Output the [X, Y] coordinate of the center of the cell containing the given text.  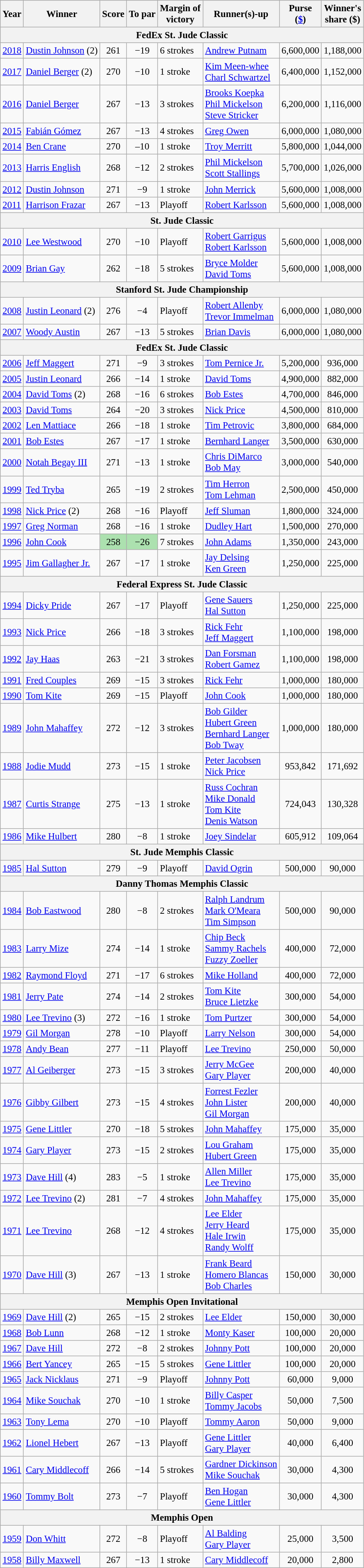
Andy Bean [62, 1049]
Greg Norman [62, 526]
Gary Player [62, 1151]
Cary Middlecoff [62, 1470]
Jay Delsing Ken Green [241, 563]
1974 [12, 1151]
1963 [12, 1422]
Fred Couples [62, 680]
Larry Mize [62, 948]
St. Jude Memphis Classic [182, 852]
1972 [12, 1199]
250,000 [301, 1049]
1982 [12, 975]
Daniel Berger (2) [62, 72]
Dudley Hart [241, 526]
Dicky Pride [62, 605]
Gene Sauers Hal Sutton [241, 605]
1,188,000 [342, 51]
Mike Souchak [62, 1401]
Year [12, 14]
Federal Express St. Jude Classic [182, 584]
171,692 [342, 766]
6,400,000 [301, 72]
1971 [12, 1231]
Jay Haas [62, 659]
Lionel Hebert [62, 1443]
1962 [12, 1443]
1997 [12, 526]
2013 [12, 168]
264 [114, 410]
278 [114, 1033]
275 [114, 805]
Danny Thomas Memphis Classic [182, 883]
Ben Hogan Gene Littler [241, 1497]
To par [143, 14]
1,116,000 [342, 104]
Tommy Aaron [241, 1422]
1983 [12, 948]
684,000 [342, 426]
Rick Fehr [241, 680]
Memphis Open [182, 1518]
−5 [143, 1177]
John Merrick [241, 189]
1959 [12, 1539]
Gil Morgan [62, 1033]
1999 [12, 489]
Score [114, 14]
Joey Sindelar [241, 837]
279 [114, 868]
1966 [12, 1364]
2,500,000 [301, 489]
Allen Miller Lee Trevino [241, 1177]
Jack Nicklaus [62, 1380]
1990 [12, 696]
2012 [12, 189]
1995 [12, 563]
Jerry Pate [62, 996]
3,500,000 [301, 441]
Bryce Molder David Toms [241, 268]
1,800,000 [301, 511]
David Ogrin [241, 868]
4,500,000 [301, 410]
1964 [12, 1401]
Chris DiMarco Bob May [241, 462]
846,000 [342, 394]
1975 [12, 1129]
Gardner Dickinson Mike Souchak [241, 1470]
Al Balding Gary Player [241, 1539]
Don Whitt [62, 1539]
Bob Eastwood [62, 910]
Winner [62, 14]
270,000 [342, 526]
6,400 [342, 1443]
Justin Leonard (2) [62, 311]
Harrison Frazar [62, 205]
Ted Tryba [62, 489]
Lee Trevino (2) [62, 1199]
Robert Garrigus Robert Karlsson [241, 242]
Lee Elder [241, 1317]
Gene Littler Gary Player [241, 1443]
1968 [12, 1333]
724,043 [301, 805]
Russ Cochran Mike Donald Tom Kite Denis Watson [241, 805]
1,350,000 [301, 542]
−20 [143, 410]
5,800,000 [301, 147]
1985 [12, 868]
450,000 [342, 489]
Margin ofvictory [180, 14]
Len Mattiace [62, 426]
630,000 [342, 441]
3,800,000 [301, 426]
Fabián Gómez [62, 131]
Nick Price (2) [62, 511]
1984 [12, 910]
2018 [12, 51]
2010 [12, 242]
2014 [12, 147]
7,500 [342, 1401]
Lou Graham Hubert Green [241, 1151]
Notah Begay III [62, 462]
258 [114, 542]
1987 [12, 805]
−11 [143, 1049]
Greg Owen [241, 131]
109,064 [342, 837]
Jerry McGee Gary Player [241, 1070]
David Toms (2) [62, 394]
1989 [12, 728]
261 [114, 51]
Hal Sutton [62, 868]
936,000 [342, 363]
1965 [12, 1380]
283 [114, 1177]
Stanford St. Jude Championship [182, 290]
Justin Leonard [62, 379]
Ben Crane [62, 147]
1998 [12, 511]
1991 [12, 680]
1973 [12, 1177]
Forrest Fezler John Lister Gil Morgan [241, 1103]
Phil Mickelson Scott Stallings [241, 168]
Tommy Bolt [62, 1497]
1,500,000 [301, 526]
1960 [12, 1497]
Troy Merritt [241, 147]
262 [114, 268]
Tony Lema [62, 1422]
Dan Forsman Robert Gamez [241, 659]
2004 [12, 394]
2015 [12, 131]
Dustin Johnson [62, 189]
Jodie Mudd [62, 766]
Tom Pernice Jr. [241, 363]
1970 [12, 1274]
Dustin Johnson (2) [62, 51]
1994 [12, 605]
1988 [12, 766]
Brooks Koepka Phil Mickelson Steve Stricker [241, 104]
6,200,000 [301, 104]
Purse($) [301, 14]
281 [114, 1199]
1976 [12, 1103]
882,000 [342, 379]
3,000,000 [301, 462]
Lee Elder Jerry Heard Hale Irwin Randy Wolff [241, 1231]
Brian Davis [241, 332]
Jim Gallagher Jr. [62, 563]
1979 [12, 1033]
Dave Hill (2) [62, 1317]
Winner'sshare ($) [342, 14]
Harris English [62, 168]
Rick Fehr Jeff Maggert [241, 632]
Memphis Open Invitational [182, 1301]
Bob Lunn [62, 1333]
1996 [12, 542]
2002 [12, 426]
Al Geiberger [62, 1070]
Tom Kite Bruce Lietzke [241, 996]
Monty Kaser [241, 1333]
2008 [12, 311]
25,000 [301, 1539]
2009 [12, 268]
Daniel Berger [62, 104]
1978 [12, 1049]
Woody Austin [62, 332]
Jeff Maggert [62, 363]
540,000 [342, 462]
Robert Allenby Trevor Immelman [241, 311]
2011 [12, 205]
7 strokes [180, 542]
6,600,000 [301, 51]
John Adams [241, 542]
1981 [12, 996]
Lee Westwood [62, 242]
Chip Beck Sammy Rachels Fuzzy Zoeller [241, 948]
130,328 [342, 805]
Gibby Gilbert [62, 1103]
Brian Gay [62, 268]
2017 [12, 72]
Peter Jacobsen Nick Price [241, 766]
953,842 [301, 766]
Dave Hill (4) [62, 1177]
5,700,000 [301, 168]
Mike Holland [241, 975]
Dave Hill (3) [62, 1274]
1969 [12, 1317]
3,500 [342, 1539]
–10 [143, 147]
Dave Hill [62, 1348]
Jeff Sluman [241, 511]
Lee Trevino (3) [62, 1018]
Runner(s)-up [241, 14]
277 [114, 1049]
1980 [12, 1018]
324,000 [342, 511]
Frank Beard Homero Blancas Bob Charles [241, 1274]
Andrew Putnam [241, 51]
−4 [143, 311]
2001 [12, 441]
1986 [12, 837]
Bernhard Langer [241, 441]
Raymond Floyd [62, 975]
243,000 [342, 542]
Tom Kite [62, 696]
1977 [12, 1070]
Mike Hulbert [62, 837]
St. Jude Classic [182, 220]
4,700,000 [301, 394]
1961 [12, 1470]
60,000 [301, 1380]
1,026,000 [342, 168]
Bob Gilder Hubert Green Bernhard Langer Bob Tway [241, 728]
5,200,000 [301, 363]
2007 [12, 332]
810,000 [342, 410]
263 [114, 659]
−21 [143, 659]
Tom Purtzer [241, 1018]
Curtis Strange [62, 805]
Billy Casper Tommy Jacobs [241, 1401]
Robert Karlsson [241, 205]
Larry Nelson [241, 1033]
−26 [143, 542]
1967 [12, 1348]
1992 [12, 659]
Bert Yancey [62, 1364]
2000 [12, 462]
Kim Meen-whee Charl Schwartzel [241, 72]
Tim Petrovic [241, 426]
1,044,000 [342, 147]
2005 [12, 379]
2006 [12, 363]
1993 [12, 632]
2003 [12, 410]
Ralph Landrum Mark O'Meara Tim Simpson [241, 910]
1,152,000 [342, 72]
605,912 [301, 837]
276 [114, 311]
Tim Herron Tom Lehman [241, 489]
4,900,000 [301, 379]
2016 [12, 104]
